For the text-containing cell, return its midpoint in [x, y] coordinate format. 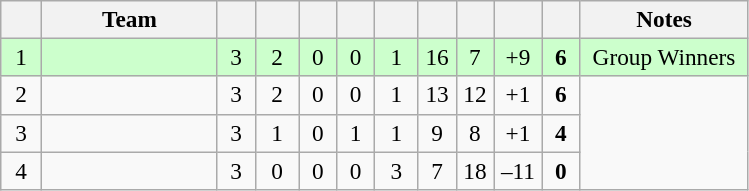
12 [475, 95]
Team [130, 19]
9 [437, 133]
+9 [518, 57]
Notes [664, 19]
Group Winners [664, 57]
13 [437, 95]
16 [437, 57]
–11 [518, 170]
8 [475, 133]
18 [475, 170]
